From the cell containing the given text, extract its center point as (x, y) coordinate. 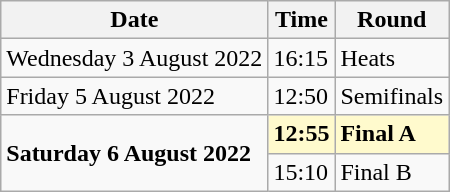
Time (302, 20)
15:10 (302, 172)
12:50 (302, 96)
Date (134, 20)
Wednesday 3 August 2022 (134, 58)
12:55 (302, 134)
Friday 5 August 2022 (134, 96)
16:15 (302, 58)
Heats (392, 58)
Saturday 6 August 2022 (134, 153)
Final B (392, 172)
Semifinals (392, 96)
Round (392, 20)
Final A (392, 134)
